For the text-containing cell, return its midpoint in (X, Y) coordinate format. 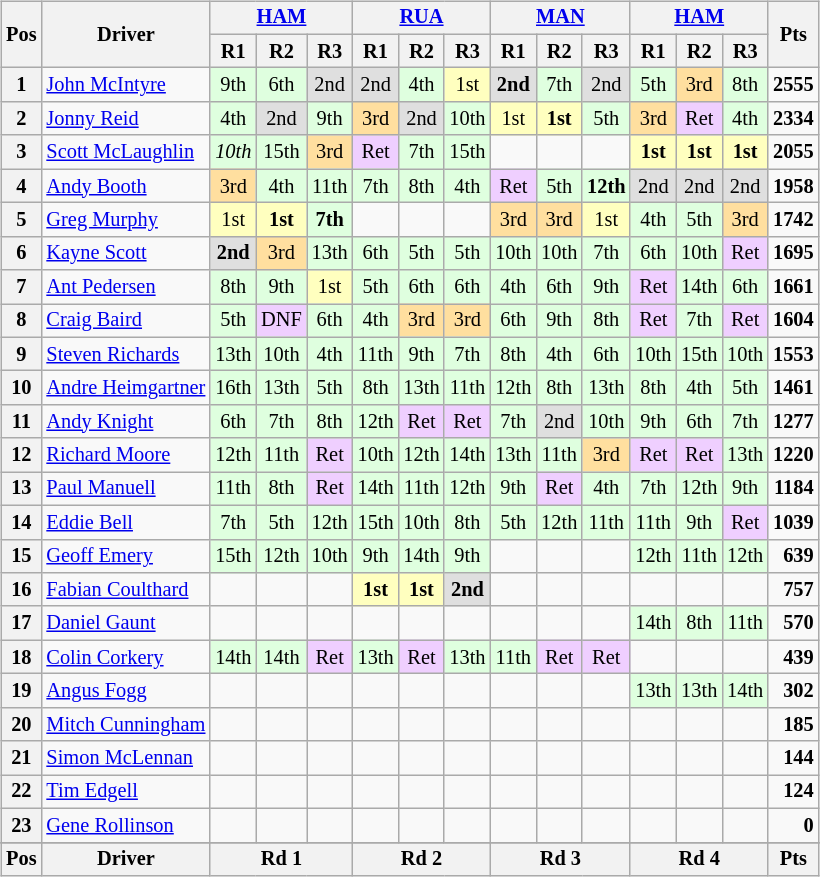
Gene Rollinson (126, 825)
15 (21, 556)
144 (793, 758)
19 (21, 691)
7 (21, 287)
RUA (422, 18)
14 (21, 522)
18 (21, 657)
570 (793, 623)
1553 (793, 354)
1742 (793, 220)
1277 (793, 422)
185 (793, 724)
2334 (793, 119)
2555 (793, 85)
1695 (793, 253)
439 (793, 657)
Fabian Coulthard (126, 590)
Craig Baird (126, 321)
Simon McLennan (126, 758)
3 (21, 152)
Rd 3 (560, 859)
John McIntyre (126, 85)
Richard Moore (126, 455)
Tim Edgell (126, 792)
1461 (793, 388)
Scott McLaughlin (126, 152)
23 (21, 825)
16 (21, 590)
1220 (793, 455)
9 (21, 354)
13 (21, 489)
11 (21, 422)
302 (793, 691)
Andre Heimgartner (126, 388)
639 (793, 556)
Ant Pedersen (126, 287)
Steven Richards (126, 354)
Eddie Bell (126, 522)
0 (793, 825)
1958 (793, 186)
8 (21, 321)
2055 (793, 152)
6 (21, 253)
Rd 2 (422, 859)
16th (233, 388)
22 (21, 792)
Andy Booth (126, 186)
Angus Fogg (126, 691)
Rd 4 (699, 859)
1661 (793, 287)
2 (21, 119)
Geoff Emery (126, 556)
17 (21, 623)
124 (793, 792)
1184 (793, 489)
Kayne Scott (126, 253)
Greg Murphy (126, 220)
5 (21, 220)
10 (21, 388)
Daniel Gaunt (126, 623)
21 (21, 758)
1039 (793, 522)
DNF (281, 321)
4 (21, 186)
20 (21, 724)
Jonny Reid (126, 119)
MAN (560, 18)
Colin Corkery (126, 657)
757 (793, 590)
Andy Knight (126, 422)
1 (21, 85)
Rd 1 (281, 859)
12 (21, 455)
1604 (793, 321)
Paul Manuell (126, 489)
Mitch Cunningham (126, 724)
